Search for the cell housing the specified text and yield its (x, y) center coordinate. 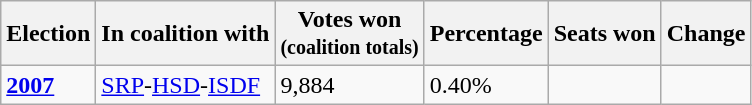
Seats won (604, 34)
Votes won(coalition totals) (350, 34)
Change (706, 34)
Election (48, 34)
In coalition with (186, 34)
Percentage (486, 34)
9,884 (350, 85)
2007 (48, 85)
0.40% (486, 85)
SRP-HSD-ISDF (186, 85)
